Search for the cell housing the specified text and yield its (X, Y) center coordinate. 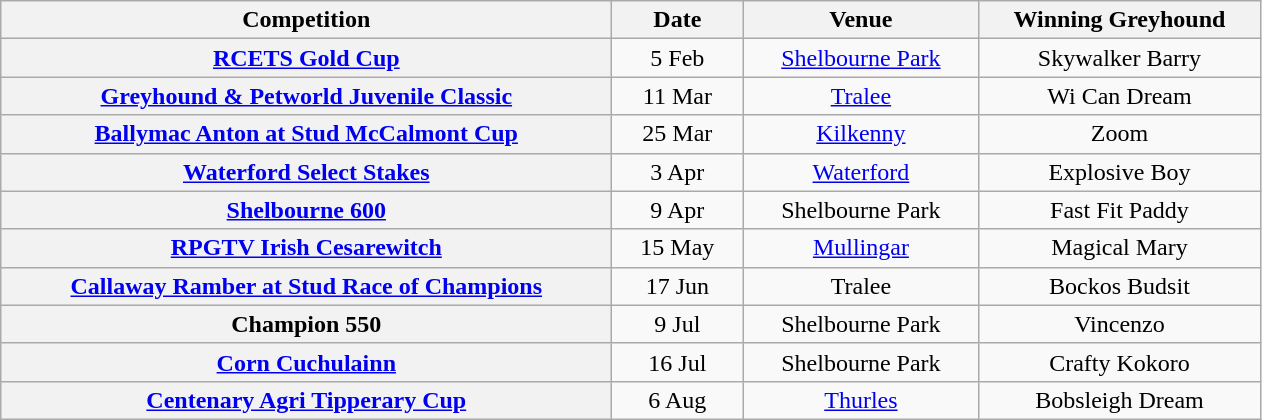
11 Mar (678, 96)
Bobsleigh Dream (1120, 400)
Greyhound & Petworld Juvenile Classic (306, 96)
Kilkenny (861, 134)
Waterford (861, 172)
Callaway Ramber at Stud Race of Champions (306, 286)
Crafty Kokoro (1120, 362)
Bockos Budsit (1120, 286)
Corn Cuchulainn (306, 362)
6 Aug (678, 400)
Fast Fit Paddy (1120, 210)
3 Apr (678, 172)
Vincenzo (1120, 324)
9 Apr (678, 210)
Venue (861, 20)
Competition (306, 20)
Mullingar (861, 248)
17 Jun (678, 286)
Skywalker Barry (1120, 58)
15 May (678, 248)
Date (678, 20)
Winning Greyhound (1120, 20)
RPGTV Irish Cesarewitch (306, 248)
16 Jul (678, 362)
Waterford Select Stakes (306, 172)
Shelbourne 600 (306, 210)
Magical Mary (1120, 248)
5 Feb (678, 58)
9 Jul (678, 324)
Zoom (1120, 134)
25 Mar (678, 134)
Wi Can Dream (1120, 96)
Centenary Agri Tipperary Cup (306, 400)
Champion 550 (306, 324)
Thurles (861, 400)
Explosive Boy (1120, 172)
RCETS Gold Cup (306, 58)
Ballymac Anton at Stud McCalmont Cup (306, 134)
